Search for the cell housing the specified text and yield its (X, Y) center coordinate. 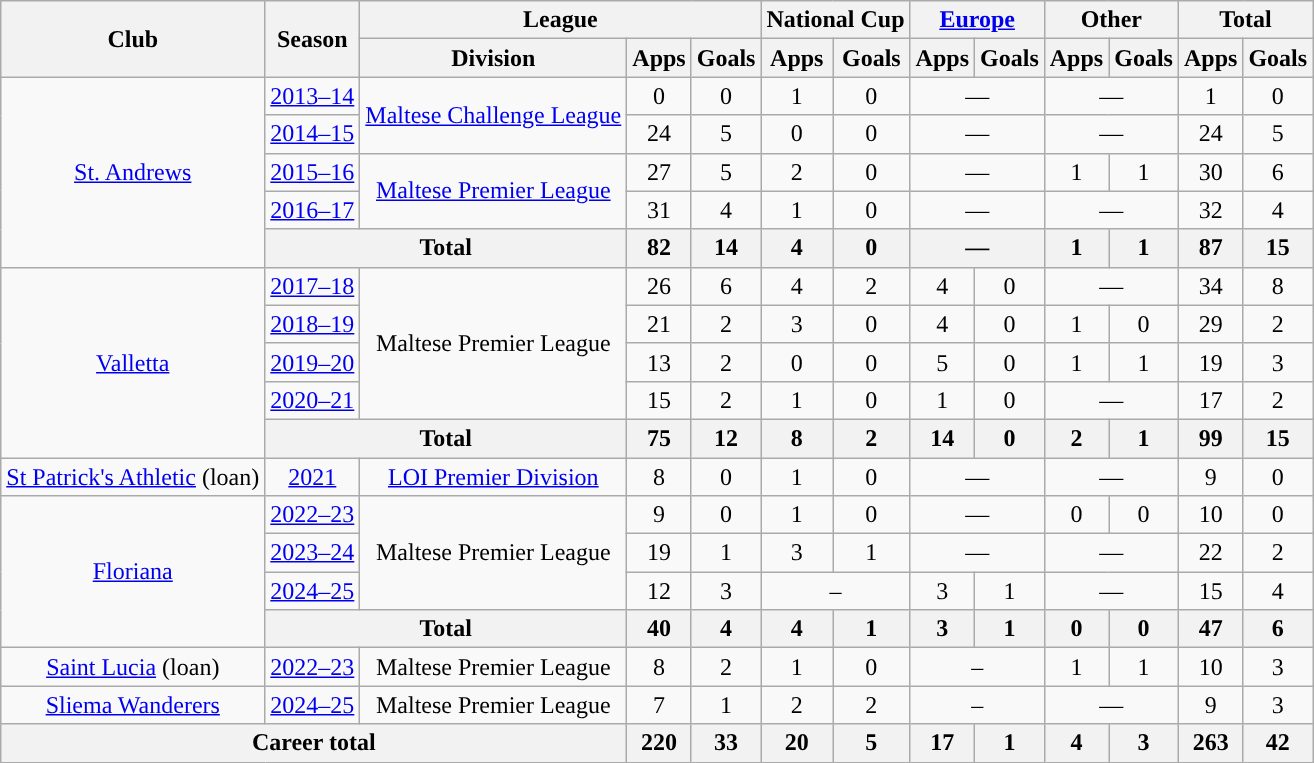
22 (1210, 553)
Floriana (133, 572)
21 (659, 324)
St. Andrews (133, 172)
40 (659, 629)
2017–18 (312, 286)
2018–19 (312, 324)
2014–15 (312, 134)
2015–16 (312, 172)
27 (659, 172)
2019–20 (312, 362)
2020–21 (312, 400)
220 (659, 743)
2016–17 (312, 210)
LOI Premier Division (494, 477)
7 (659, 705)
99 (1210, 438)
29 (1210, 324)
26 (659, 286)
Other (1111, 20)
2023–24 (312, 553)
2021 (312, 477)
263 (1210, 743)
20 (797, 743)
75 (659, 438)
Division (494, 58)
30 (1210, 172)
82 (659, 248)
13 (659, 362)
League (560, 20)
32 (1210, 210)
Club (133, 39)
St Patrick's Athletic (loan) (133, 477)
Career total (314, 743)
47 (1210, 629)
42 (1278, 743)
31 (659, 210)
87 (1210, 248)
Europe (977, 20)
Maltese Challenge League (494, 115)
Sliema Wanderers (133, 705)
Saint Lucia (loan) (133, 667)
2013–14 (312, 96)
Valletta (133, 362)
33 (726, 743)
National Cup (836, 20)
34 (1210, 286)
Season (312, 39)
